Extract the (x, y) coordinate from the center of the cell holding the provided text.  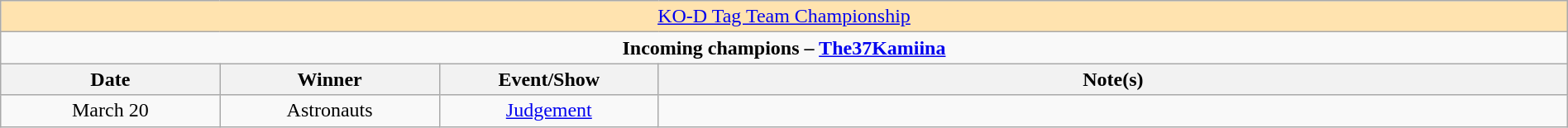
Judgement (549, 111)
Note(s) (1113, 79)
Event/Show (549, 79)
Date (111, 79)
Winner (329, 79)
March 20 (111, 111)
KO-D Tag Team Championship (784, 17)
Incoming champions – The37Kamiina (784, 48)
Astronauts (329, 111)
